For the text-containing cell, return its midpoint in [X, Y] coordinate format. 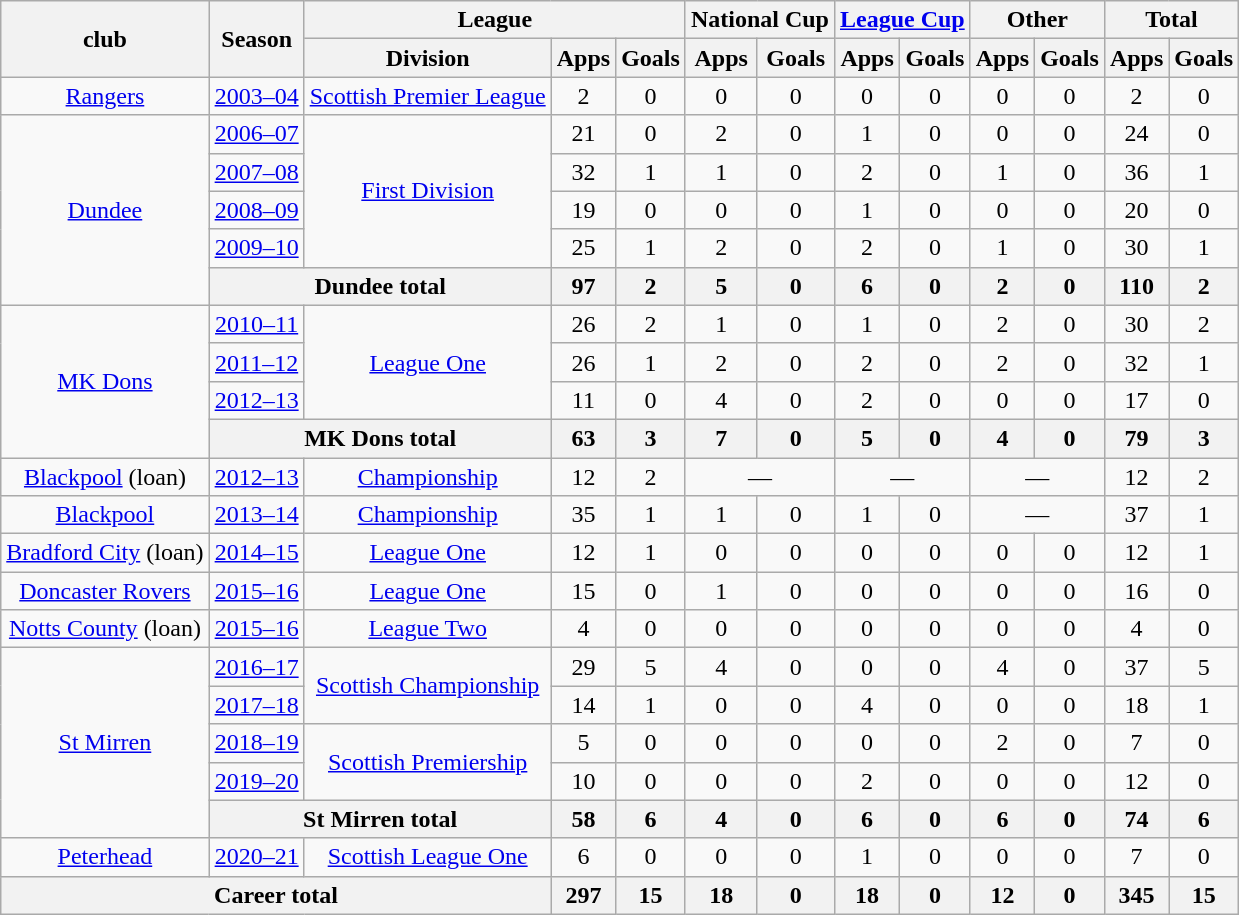
Doncaster Rovers [105, 591]
2018–19 [256, 743]
63 [583, 438]
79 [1136, 438]
345 [1136, 895]
Notts County (loan) [105, 629]
Career total [276, 895]
97 [583, 286]
25 [583, 248]
2014–15 [256, 553]
2013–14 [256, 515]
2003–04 [256, 96]
16 [1136, 591]
35 [583, 515]
Season [256, 39]
29 [583, 667]
Total [1171, 20]
2016–17 [256, 667]
Other [1037, 20]
Bradford City (loan) [105, 553]
First Division [428, 191]
MK Dons [105, 381]
National Cup [760, 20]
Division [428, 58]
2011–12 [256, 362]
Scottish Premier League [428, 96]
League Two [428, 629]
2010–11 [256, 324]
10 [583, 781]
36 [1136, 172]
club [105, 39]
League Cup [902, 20]
Blackpool (loan) [105, 477]
St Mirren [105, 743]
17 [1136, 400]
Dundee total [380, 286]
Scottish Premiership [428, 762]
Rangers [105, 96]
20 [1136, 210]
2017–18 [256, 705]
2006–07 [256, 134]
2008–09 [256, 210]
19 [583, 210]
2009–10 [256, 248]
2007–08 [256, 172]
24 [1136, 134]
297 [583, 895]
2019–20 [256, 781]
League [494, 20]
74 [1136, 819]
110 [1136, 286]
St Mirren total [380, 819]
MK Dons total [380, 438]
Scottish League One [428, 857]
14 [583, 705]
Scottish Championship [428, 686]
11 [583, 400]
2020–21 [256, 857]
Dundee [105, 210]
Blackpool [105, 515]
Peterhead [105, 857]
21 [583, 134]
58 [583, 819]
